Extract the [X, Y] coordinate from the center of the cell holding the provided text.  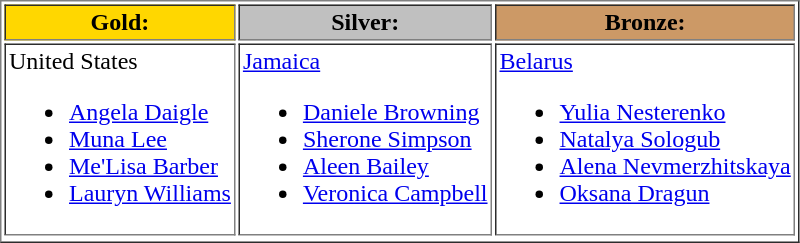
JamaicaDaniele BrowningSherone SimpsonAleen BaileyVeronica Campbell [365, 140]
United StatesAngela DaigleMuna LeeMe'Lisa BarberLauryn Williams [120, 140]
Silver: [365, 22]
Gold: [120, 22]
BelarusYulia NesterenkoNatalya SologubAlena NevmerzhitskayaOksana Dragun [645, 140]
Bronze: [645, 22]
